Extract the [x, y] coordinate from the center of the cell holding the provided text.  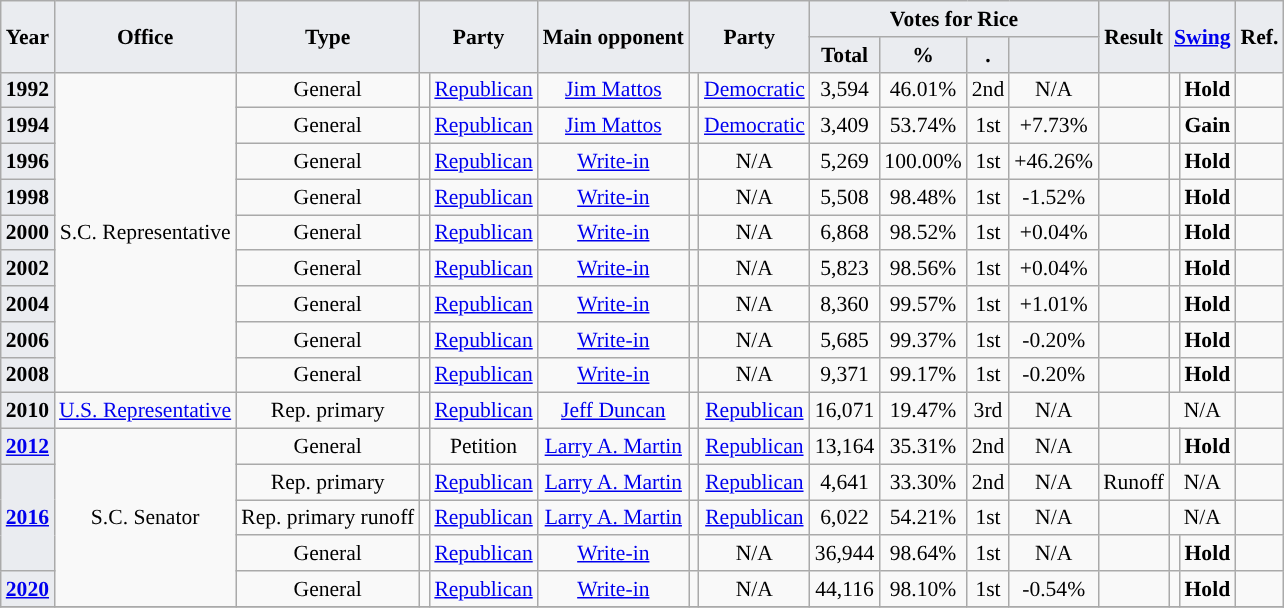
Result [1134, 36]
% [922, 55]
Rep. primary runoff [328, 518]
4,641 [844, 482]
2012 [28, 447]
1998 [28, 197]
-0.54% [1054, 589]
53.74% [922, 126]
Office [145, 36]
46.01% [922, 90]
98.10% [922, 589]
33.30% [922, 482]
3,594 [844, 90]
+7.73% [1054, 126]
Type [328, 36]
9,371 [844, 375]
2008 [28, 375]
54.21% [922, 518]
6,022 [844, 518]
5,269 [844, 162]
2006 [28, 340]
2016 [28, 518]
Votes for Rice [954, 19]
2010 [28, 411]
Main opponent [614, 36]
Ref. [1260, 36]
100.00% [922, 162]
98.52% [922, 233]
Petition [483, 447]
99.57% [922, 304]
1992 [28, 90]
2020 [28, 589]
3,409 [844, 126]
U.S. Representative [145, 411]
36,944 [844, 554]
98.64% [922, 554]
2004 [28, 304]
8,360 [844, 304]
2002 [28, 269]
5,685 [844, 340]
35.31% [922, 447]
+46.26% [1054, 162]
1996 [28, 162]
19.47% [922, 411]
Jeff Duncan [614, 411]
5,823 [844, 269]
S.C. Senator [145, 518]
Runoff [1134, 482]
6,868 [844, 233]
Swing [1202, 36]
16,071 [844, 411]
98.56% [922, 269]
S.C. Representative [145, 232]
Total [844, 55]
3rd [988, 411]
1994 [28, 126]
98.48% [922, 197]
-1.52% [1054, 197]
Year [28, 36]
Gain [1207, 126]
+1.01% [1054, 304]
99.17% [922, 375]
99.37% [922, 340]
44,116 [844, 589]
5,508 [844, 197]
. [988, 55]
2000 [28, 233]
13,164 [844, 447]
